Identify which cell holds the provided text, then report its (x, y) central coordinate. 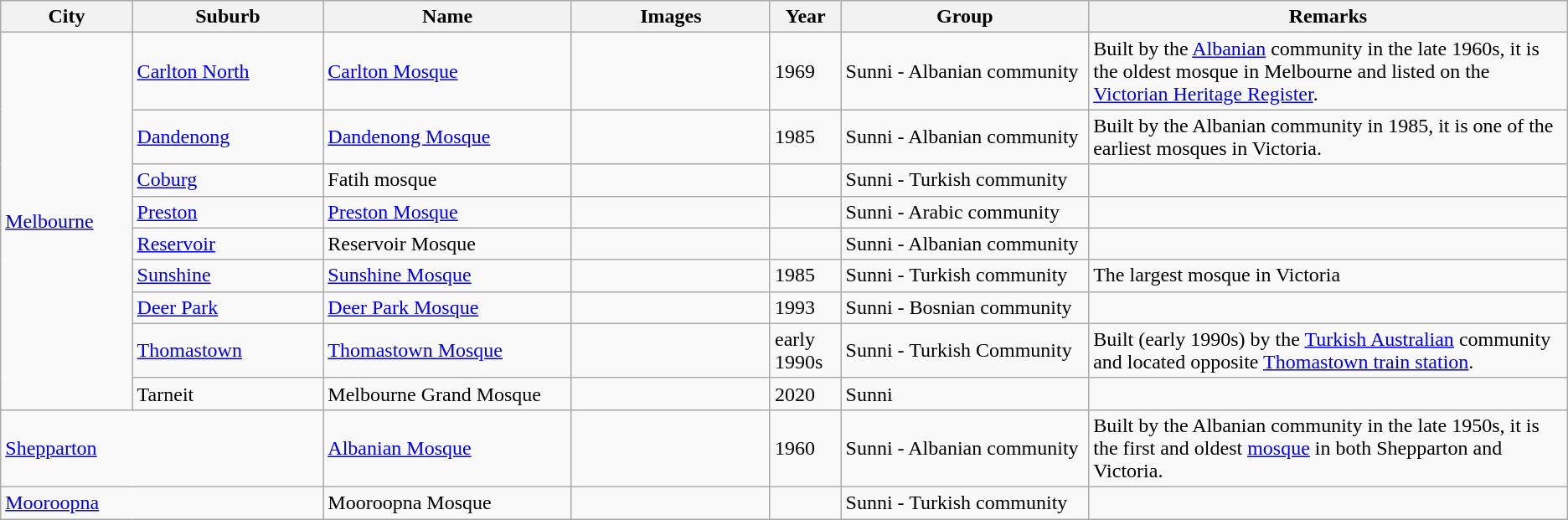
1993 (806, 307)
Images (670, 17)
1960 (806, 448)
Sunni (965, 394)
The largest mosque in Victoria (1328, 275)
Built by the Albanian community in the late 1950s, it is the first and oldest mosque in both Shepparton and Victoria. (1328, 448)
Year (806, 17)
Reservoir (228, 244)
Built (early 1990s) by the Turkish Australian community and located opposite Thomastown train station. (1328, 350)
Group (965, 17)
Preston Mosque (447, 212)
2020 (806, 394)
Reservoir Mosque (447, 244)
Preston (228, 212)
Built by the Albanian community in 1985, it is one of the earliest mosques in Victoria. (1328, 137)
early 1990s (806, 350)
Dandenong (228, 137)
Coburg (228, 180)
Sunni - Turkish Community (965, 350)
Melbourne Grand Mosque (447, 394)
Deer Park (228, 307)
Carlton North (228, 71)
Mooroopna Mosque (447, 502)
Built by the Albanian community in the late 1960s, it is the oldest mosque in Melbourne and listed on the Victorian Heritage Register. (1328, 71)
Shepparton (162, 448)
Carlton Mosque (447, 71)
Remarks (1328, 17)
Mooroopna (162, 502)
Name (447, 17)
Melbourne (67, 221)
Sunshine Mosque (447, 275)
Suburb (228, 17)
Deer Park Mosque (447, 307)
Albanian Mosque (447, 448)
Dandenong Mosque (447, 137)
Thomastown Mosque (447, 350)
Tarneit (228, 394)
Fatih mosque (447, 180)
Sunshine (228, 275)
1969 (806, 71)
Sunni - Arabic community (965, 212)
City (67, 17)
Sunni - Bosnian community (965, 307)
Thomastown (228, 350)
